Return the [X, Y] coordinate for the center point of the cell that contains the specified text.  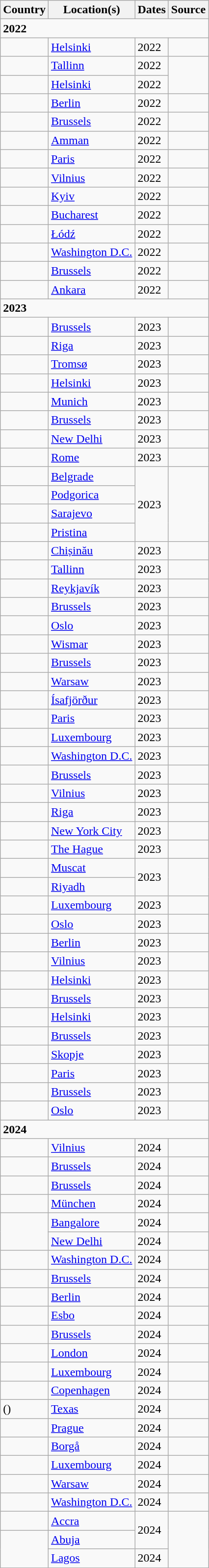
Source [188, 10]
Munich [91, 401]
Bangalore [91, 1222]
Accra [91, 1521]
The Hague [91, 849]
Prague [91, 1428]
Country [25, 10]
München [91, 1204]
Muscat [91, 868]
Amman [91, 140]
Location(s) [91, 10]
Skopje [91, 1054]
Copenhagen [91, 1390]
Rome [91, 457]
Podgorica [91, 495]
Sarajevo [91, 513]
Abuja [91, 1540]
Dates [152, 10]
Łódź [91, 234]
Ankara [91, 290]
Belgrade [91, 476]
Chișinău [91, 551]
Bucharest [91, 215]
Texas [91, 1409]
Esbo [91, 1316]
Riyadh [91, 887]
Lagos [91, 1558]
Tromsø [91, 364]
Wismar [91, 644]
Ísafjörður [91, 700]
New York City [91, 831]
Borgå [91, 1446]
Kyiv [91, 196]
London [91, 1353]
() [25, 1409]
Reykjavík [91, 588]
Pristina [91, 532]
